Locate the cell with the specified text and output its (X, Y) center coordinate. 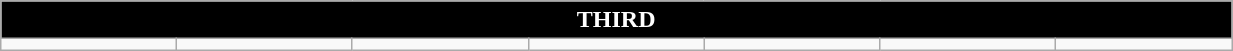
THIRD (616, 20)
